Provide the [x, y] coordinate of the cell's center where the given text is located.  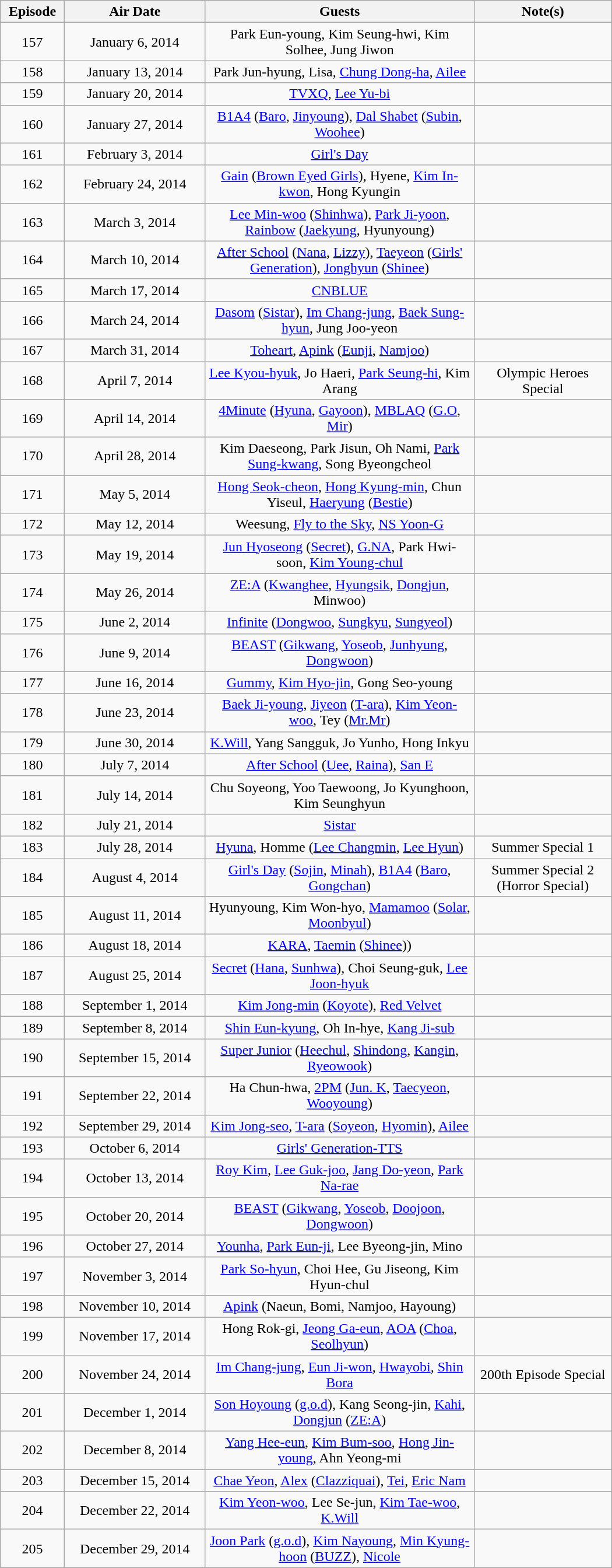
174 [33, 593]
KARA, Taemin (Shinee)) [339, 946]
December 8, 2014 [135, 1450]
Park Eun-young, Kim Seung-hwi, Kim Solhee, Jung Jiwon [339, 42]
Sistar [339, 825]
Episode [33, 12]
October 27, 2014 [135, 1246]
191 [33, 1095]
195 [33, 1216]
November 17, 2014 [135, 1336]
April 14, 2014 [135, 419]
After School (Uee, Raina), San E [339, 765]
157 [33, 42]
March 3, 2014 [135, 222]
158 [33, 72]
Summer Special 1 [543, 847]
May 5, 2014 [135, 495]
Super Junior (Heechul, Shindong, Kangin, Ryeowook) [339, 1058]
Lee Min-woo (Shinhwa), Park Ji-yoon, Rainbow (Jaekyung, Hyunyoung) [339, 222]
January 20, 2014 [135, 94]
172 [33, 524]
August 25, 2014 [135, 975]
188 [33, 1006]
161 [33, 154]
March 10, 2014 [135, 260]
175 [33, 622]
168 [33, 380]
Park Jun-hyung, Lisa, Chung Dong-ha, Ailee [339, 72]
159 [33, 94]
November 24, 2014 [135, 1374]
Summer Special 2 (Horror Special) [543, 877]
4Minute (Hyuna, Gayoon), MBLAQ (G.O, Mir) [339, 419]
Jun Hyoseong (Secret), G.NA, Park Hwi-soon, Kim Young-chul [339, 554]
June 30, 2014 [135, 743]
183 [33, 847]
June 23, 2014 [135, 713]
Joon Park (g.o.d), Kim Nayoung, Min Kyung-hoon (BUZZ), Nicole [339, 1548]
January 27, 2014 [135, 124]
Kim Jong-min (Koyote), Red Velvet [339, 1006]
Toheart, Apink (Eunji, Namjoo) [339, 350]
190 [33, 1058]
July 14, 2014 [135, 794]
BEAST (Gikwang, Yoseob, Doojoon, Dongwoon) [339, 1216]
Air Date [135, 12]
Hyunyoung, Kim Won-hyo, Mamamoo (Solar, Moonbyul) [339, 916]
December 15, 2014 [135, 1480]
August 11, 2014 [135, 916]
February 24, 2014 [135, 184]
199 [33, 1336]
180 [33, 765]
Girl's Day [339, 154]
K.Will, Yang Sangguk, Jo Yunho, Hong Inkyu [339, 743]
Kim Daeseong, Park Jisun, Oh Nami, Park Sung-kwang, Song Byeongcheol [339, 456]
204 [33, 1511]
March 31, 2014 [135, 350]
Baek Ji-young, Jiyeon (T-ara), Kim Yeon-woo, Tey (Mr.Mr) [339, 713]
185 [33, 916]
200 [33, 1374]
179 [33, 743]
170 [33, 456]
201 [33, 1413]
July 7, 2014 [135, 765]
March 24, 2014 [135, 320]
181 [33, 794]
Girls' Generation-TTS [339, 1148]
Ha Chun-hwa, 2PM (Jun. K, Taecyeon, Wooyoung) [339, 1095]
173 [33, 554]
198 [33, 1306]
Apink (Naeun, Bomi, Namjoo, Hayoung) [339, 1306]
B1A4 (Baro, Jinyoung), Dal Shabet (Subin, Woohee) [339, 124]
CNBLUE [339, 290]
Chae Yeon, Alex (Clazziquai), Tei, Eric Nam [339, 1480]
171 [33, 495]
BEAST (Gikwang, Yoseob, Junhyung, Dongwoon) [339, 652]
November 10, 2014 [135, 1306]
December 22, 2014 [135, 1511]
200th Episode Special [543, 1374]
194 [33, 1178]
October 13, 2014 [135, 1178]
Younha, Park Eun-ji, Lee Byeong-jin, Mino [339, 1246]
May 12, 2014 [135, 524]
June 9, 2014 [135, 652]
186 [33, 946]
January 13, 2014 [135, 72]
June 16, 2014 [135, 682]
Hyuna, Homme (Lee Changmin, Lee Hyun) [339, 847]
July 28, 2014 [135, 847]
June 2, 2014 [135, 622]
January 6, 2014 [135, 42]
Hong Seok-cheon, Hong Kyung-min, Chun Yiseul, Haeryung (Bestie) [339, 495]
Girl's Day (Sojin, Minah), B1A4 (Baro, Gongchan) [339, 877]
189 [33, 1028]
August 18, 2014 [135, 946]
196 [33, 1246]
September 1, 2014 [135, 1006]
205 [33, 1548]
September 8, 2014 [135, 1028]
Lee Kyou-hyuk, Jo Haeri, Park Seung-hi, Kim Arang [339, 380]
April 7, 2014 [135, 380]
March 17, 2014 [135, 290]
September 15, 2014 [135, 1058]
167 [33, 350]
December 29, 2014 [135, 1548]
Guests [339, 12]
176 [33, 652]
Gain (Brown Eyed Girls), Hyene, Kim In-kwon, Hong Kyungin [339, 184]
193 [33, 1148]
August 4, 2014 [135, 877]
184 [33, 877]
187 [33, 975]
163 [33, 222]
Kim Jong-seo, T-ara (Soyeon, Hyomin), Ailee [339, 1126]
Yang Hee-eun, Kim Bum-soo, Hong Jin-young, Ahn Yeong-mi [339, 1450]
203 [33, 1480]
166 [33, 320]
Olympic Heroes Special [543, 380]
October 6, 2014 [135, 1148]
202 [33, 1450]
182 [33, 825]
Kim Yeon-woo, Lee Se-jun, Kim Tae-woo, K.Will [339, 1511]
December 1, 2014 [135, 1413]
197 [33, 1276]
Roy Kim, Lee Guk-joo, Jang Do-yeon, Park Na-rae [339, 1178]
Son Hoyoung (g.o.d), Kang Seong-jin, Kahi, Dongjun (ZE:A) [339, 1413]
160 [33, 124]
Weesung, Fly to the Sky, NS Yoon-G [339, 524]
After School (Nana, Lizzy), Taeyeon (Girls' Generation), Jonghyun (Shinee) [339, 260]
Gummy, Kim Hyo-jin, Gong Seo-young [339, 682]
May 19, 2014 [135, 554]
November 3, 2014 [135, 1276]
September 22, 2014 [135, 1095]
May 26, 2014 [135, 593]
October 20, 2014 [135, 1216]
Park So-hyun, Choi Hee, Gu Jiseong, Kim Hyun-chul [339, 1276]
Secret (Hana, Sunhwa), Choi Seung-guk, Lee Joon-hyuk [339, 975]
September 29, 2014 [135, 1126]
ZE:A (Kwanghee, Hyungsik, Dongjun, Minwoo) [339, 593]
162 [33, 184]
164 [33, 260]
TVXQ, Lee Yu-bi [339, 94]
Note(s) [543, 12]
February 3, 2014 [135, 154]
Dasom (Sistar), Im Chang-jung, Baek Sung-hyun, Jung Joo-yeon [339, 320]
Infinite (Dongwoo, Sungkyu, Sungyeol) [339, 622]
178 [33, 713]
169 [33, 419]
Im Chang-jung, Eun Ji-won, Hwayobi, Shin Bora [339, 1374]
177 [33, 682]
192 [33, 1126]
Hong Rok-gi, Jeong Ga-eun, AOA (Choa, Seolhyun) [339, 1336]
Chu Soyeong, Yoo Taewoong, Jo Kyunghoon, Kim Seunghyun [339, 794]
165 [33, 290]
April 28, 2014 [135, 456]
Shin Eun-kyung, Oh In-hye, Kang Ji-sub [339, 1028]
July 21, 2014 [135, 825]
